For the text-containing cell, return its midpoint in (x, y) coordinate format. 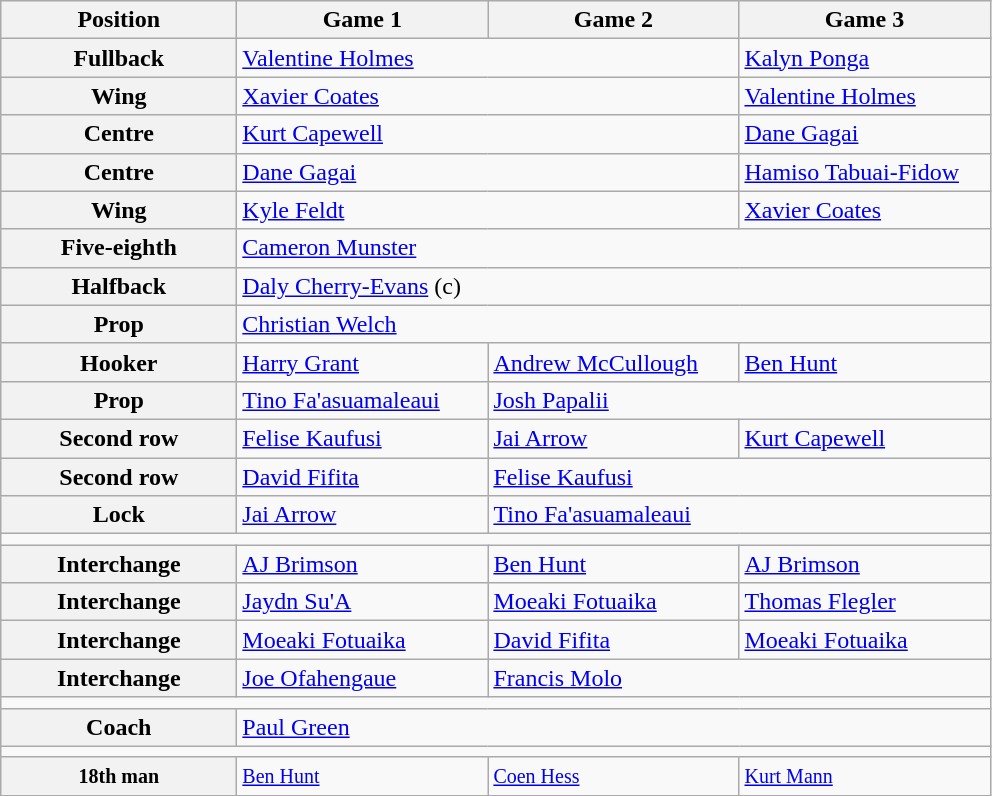
Hooker (119, 362)
Kurt Mann (864, 776)
Lock (119, 515)
Five-eighth (119, 248)
Andrew McCullough (614, 362)
Cameron Munster (614, 248)
Joe Ofahengaue (362, 678)
Jaydn Su'A (362, 602)
Harry Grant (362, 362)
Kyle Feldt (488, 210)
Game 1 (362, 20)
Paul Green (614, 727)
Francis Molo (739, 678)
Position (119, 20)
Daly Cherry-Evans (c) (614, 286)
Game 2 (614, 20)
Game 3 (864, 20)
Thomas Flegler (864, 602)
Kalyn Ponga (864, 58)
Christian Welch (614, 324)
Coen Hess (614, 776)
Josh Papalii (739, 400)
Halfback (119, 286)
18th man (119, 776)
Coach (119, 727)
Fullback (119, 58)
Hamiso Tabuai-Fidow (864, 172)
